Output the [x, y] coordinate of the center of the cell containing the given text.  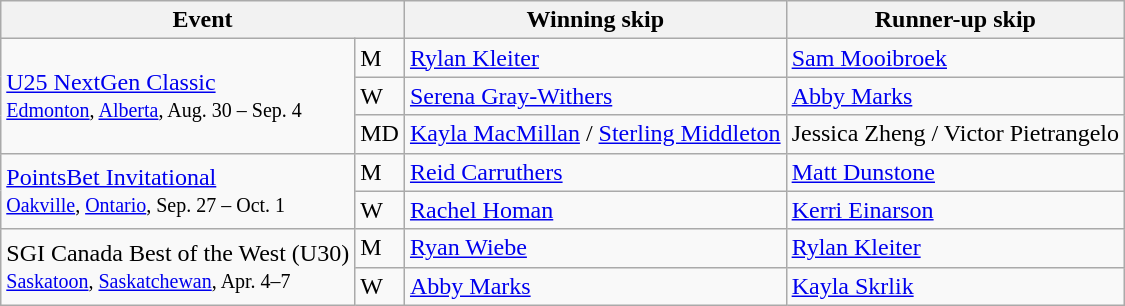
Reid Carruthers [595, 172]
U25 NextGen Classic Edmonton, Alberta, Aug. 30 – Sep. 4 [178, 96]
Ryan Wiebe [595, 248]
Kayla Skrlik [955, 286]
Serena Gray-Withers [595, 96]
Runner-up skip [955, 20]
Sam Mooibroek [955, 58]
Matt Dunstone [955, 172]
SGI Canada Best of the West (U30) Saskatoon, Saskatchewan, Apr. 4–7 [178, 267]
MD [380, 134]
Winning skip [595, 20]
Event [203, 20]
Rachel Homan [595, 210]
Jessica Zheng / Victor Pietrangelo [955, 134]
Kayla MacMillan / Sterling Middleton [595, 134]
Kerri Einarson [955, 210]
PointsBet Invitational Oakville, Ontario, Sep. 27 – Oct. 1 [178, 191]
